Search for the cell housing the specified text and yield its [X, Y] center coordinate. 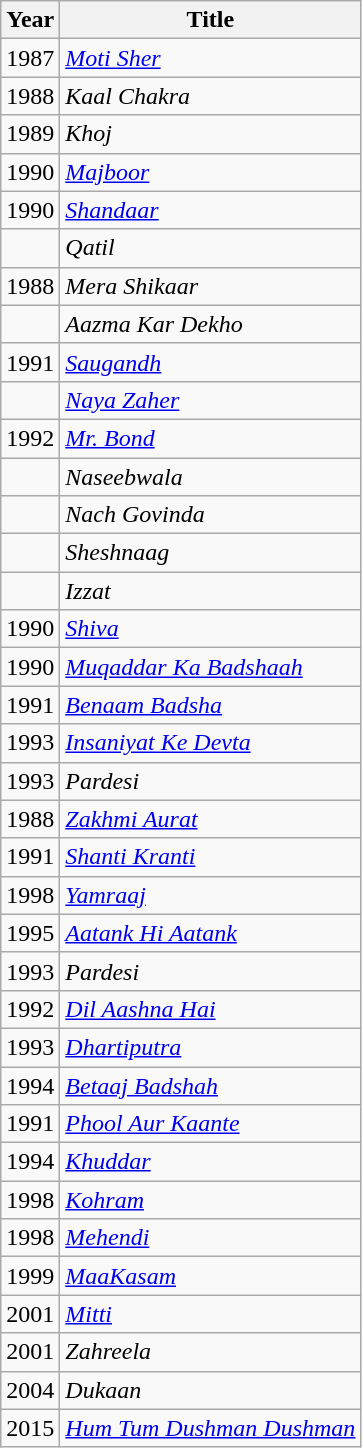
Title [210, 20]
Mehendi [210, 1238]
Kaal Chakra [210, 96]
Aatank Hi Aatank [210, 933]
Muqaddar Ka Badshaah [210, 667]
Majboor [210, 172]
Naya Zaher [210, 400]
Nach Govinda [210, 515]
Yamraaj [210, 895]
Moti Sher [210, 58]
Shanti Kranti [210, 857]
1989 [30, 134]
Sheshnaag [210, 553]
2015 [30, 1428]
Aazma Kar Dekho [210, 324]
Dhartiputra [210, 1047]
Izzat [210, 591]
Zahreela [210, 1352]
Dukaan [210, 1390]
Betaaj Badshah [210, 1085]
2004 [30, 1390]
Shandaar [210, 210]
Kohram [210, 1200]
1987 [30, 58]
Qatil [210, 248]
Year [30, 20]
Khoj [210, 134]
MaaKasam [210, 1276]
1995 [30, 933]
Saugandh [210, 362]
Khuddar [210, 1162]
Hum Tum Dushman Dushman [210, 1428]
Insaniyat Ke Devta [210, 743]
Mera Shikaar [210, 286]
Mitti [210, 1314]
Dil Aashna Hai [210, 1009]
Naseebwala [210, 477]
Phool Aur Kaante [210, 1124]
Benaam Badsha [210, 705]
1999 [30, 1276]
Zakhmi Aurat [210, 819]
Shiva [210, 629]
Mr. Bond [210, 438]
